Return the [X, Y] coordinate for the center point of the cell that contains the specified text.  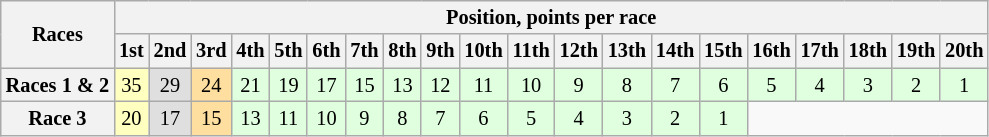
13th [627, 51]
20th [964, 51]
21 [250, 85]
12th [579, 51]
19th [916, 51]
7th [364, 51]
14th [675, 51]
4th [250, 51]
6th [326, 51]
19 [288, 85]
Races [58, 34]
2nd [170, 51]
8th [402, 51]
29 [170, 85]
5th [288, 51]
17th [820, 51]
35 [132, 85]
20 [132, 118]
18th [868, 51]
11th [532, 51]
Races 1 & 2 [58, 85]
15th [723, 51]
10th [483, 51]
Position, points per race [551, 17]
Race 3 [58, 118]
9th [440, 51]
3rd [211, 51]
24 [211, 85]
16th [771, 51]
12 [440, 85]
1st [132, 51]
